From the cell containing the given text, extract its center point as (x, y) coordinate. 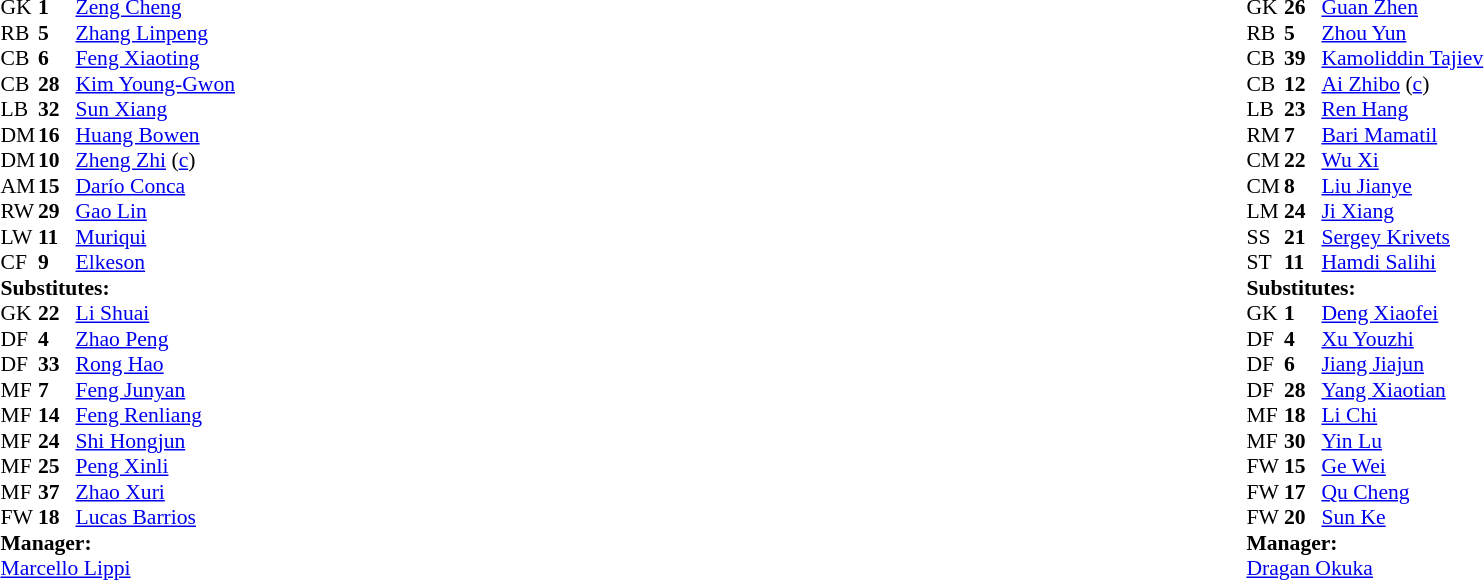
Ji Xiang (1402, 211)
Zhang Linpeng (156, 33)
Gao Lin (156, 211)
RM (1265, 135)
14 (57, 415)
Muriqui (156, 237)
AM (19, 186)
Sun Ke (1402, 517)
Ren Hang (1402, 109)
20 (1303, 517)
Qu Cheng (1402, 492)
17 (1303, 492)
16 (57, 135)
30 (1303, 441)
Feng Xiaoting (156, 59)
Ai Zhibo (c) (1402, 84)
Ge Wei (1402, 467)
Liu Jianye (1402, 186)
Wu Xi (1402, 161)
RW (19, 211)
39 (1303, 59)
37 (57, 492)
Yin Lu (1402, 441)
Lucas Barrios (156, 517)
ST (1265, 263)
Feng Junyan (156, 390)
Hamdi Salihi (1402, 263)
Sergey Krivets (1402, 237)
Kim Young-Gwon (156, 84)
Zhao Peng (156, 339)
25 (57, 467)
Zhao Xuri (156, 492)
Kamoliddin Tajiev (1402, 59)
32 (57, 109)
Bari Mamatil (1402, 135)
33 (57, 365)
10 (57, 161)
Sun Xiang (156, 109)
21 (1303, 237)
Zhou Yun (1402, 33)
Peng Xinli (156, 467)
SS (1265, 237)
Shi Hongjun (156, 441)
29 (57, 211)
Feng Renliang (156, 415)
12 (1303, 84)
Huang Bowen (156, 135)
1 (1303, 313)
Xu Youzhi (1402, 339)
Darío Conca (156, 186)
Jiang Jiajun (1402, 365)
Elkeson (156, 263)
Zheng Zhi (c) (156, 161)
LM (1265, 211)
LW (19, 237)
Rong Hao (156, 365)
Li Chi (1402, 415)
9 (57, 263)
Deng Xiaofei (1402, 313)
Yang Xiaotian (1402, 390)
23 (1303, 109)
Li Shuai (156, 313)
8 (1303, 186)
CF (19, 263)
